Capture the cell that displays the provided text and extract its [X, Y] central coordinate. 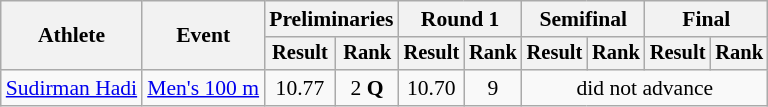
Sudirman Hadi [72, 88]
Final [706, 19]
9 [493, 88]
Men's 100 m [203, 88]
Event [203, 36]
2 Q [368, 88]
10.70 [432, 88]
did not advance [645, 88]
Preliminaries [331, 19]
Semifinal [584, 19]
Round 1 [460, 19]
Athlete [72, 36]
10.77 [300, 88]
